Search for the cell housing the specified text and yield its [x, y] center coordinate. 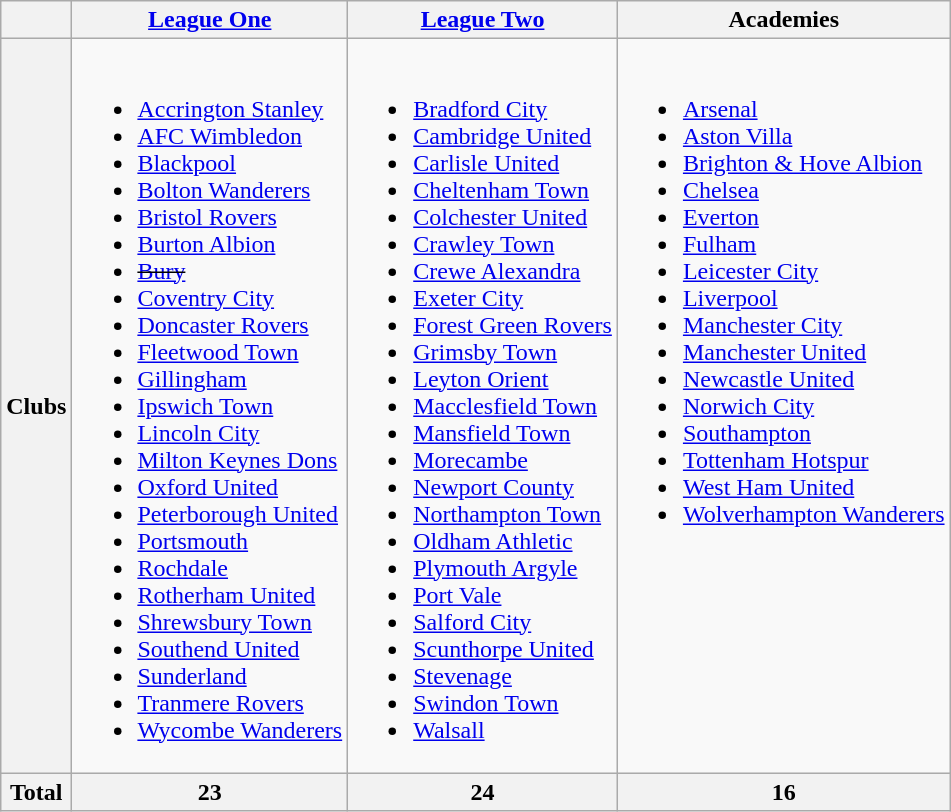
League Two [483, 20]
24 [483, 792]
League One [210, 20]
16 [784, 792]
Clubs [36, 406]
Academies [784, 20]
Total [36, 792]
23 [210, 792]
